Provide the [X, Y] coordinate of the cell's center where the given text is located.  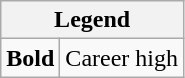
Legend [92, 20]
Bold [30, 58]
Career high [122, 58]
